For the text-containing cell, return its midpoint in [X, Y] coordinate format. 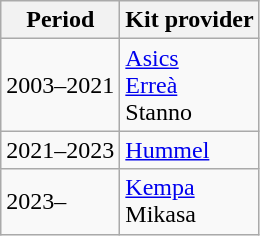
Kit provider [190, 20]
Asics Erreà Stanno [190, 85]
2023– [60, 202]
2003–2021 [60, 85]
Kempa Mikasa [190, 202]
2021–2023 [60, 150]
Hummel [190, 150]
Period [60, 20]
